Output the [X, Y] coordinate of the center of the cell containing the given text.  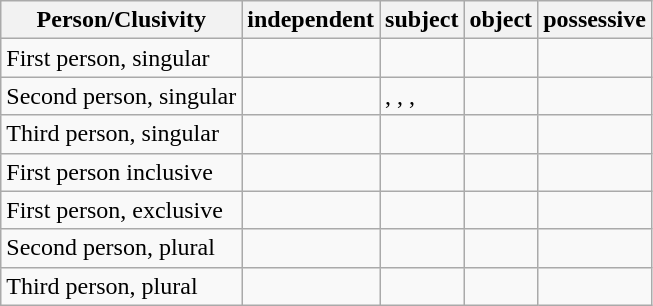
Third person, singular [122, 134]
Second person, plural [122, 248]
possessive [595, 20]
First person, singular [122, 58]
First person inclusive [122, 172]
Person/Clusivity [122, 20]
Third person, plural [122, 286]
object [501, 20]
First person, exclusive [122, 210]
, , , [422, 96]
subject [422, 20]
Second person, singular [122, 96]
independent [311, 20]
